Scan for the cell matching the given text and deliver its [x, y] coordinate at center. 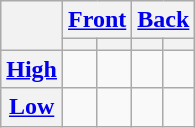
Back [164, 20]
Low [32, 107]
High [32, 69]
Front [98, 20]
